Capture the cell that displays the provided text and extract its [x, y] central coordinate. 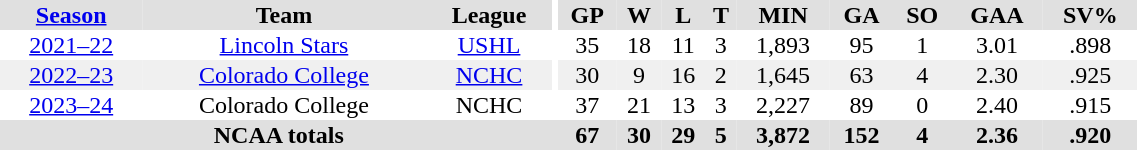
2 [720, 75]
1,645 [782, 75]
T [720, 15]
SO [922, 15]
2023–24 [71, 105]
USHL [488, 45]
MIN [782, 15]
Lincoln Stars [284, 45]
21 [639, 105]
37 [588, 105]
League [488, 15]
13 [683, 105]
2.30 [997, 75]
2.36 [997, 135]
Season [71, 15]
L [683, 15]
3,872 [782, 135]
W [639, 15]
67 [588, 135]
1,893 [782, 45]
2022–23 [71, 75]
9 [639, 75]
16 [683, 75]
GA [862, 15]
Team [284, 15]
35 [588, 45]
NCAA totals [279, 135]
95 [862, 45]
11 [683, 45]
89 [862, 105]
152 [862, 135]
GAA [997, 15]
5 [720, 135]
18 [639, 45]
2021–22 [71, 45]
1 [922, 45]
29 [683, 135]
2,227 [782, 105]
63 [862, 75]
2.40 [997, 105]
3.01 [997, 45]
0 [922, 105]
GP [588, 15]
